Output the (x, y) coordinate of the center of the cell containing the given text.  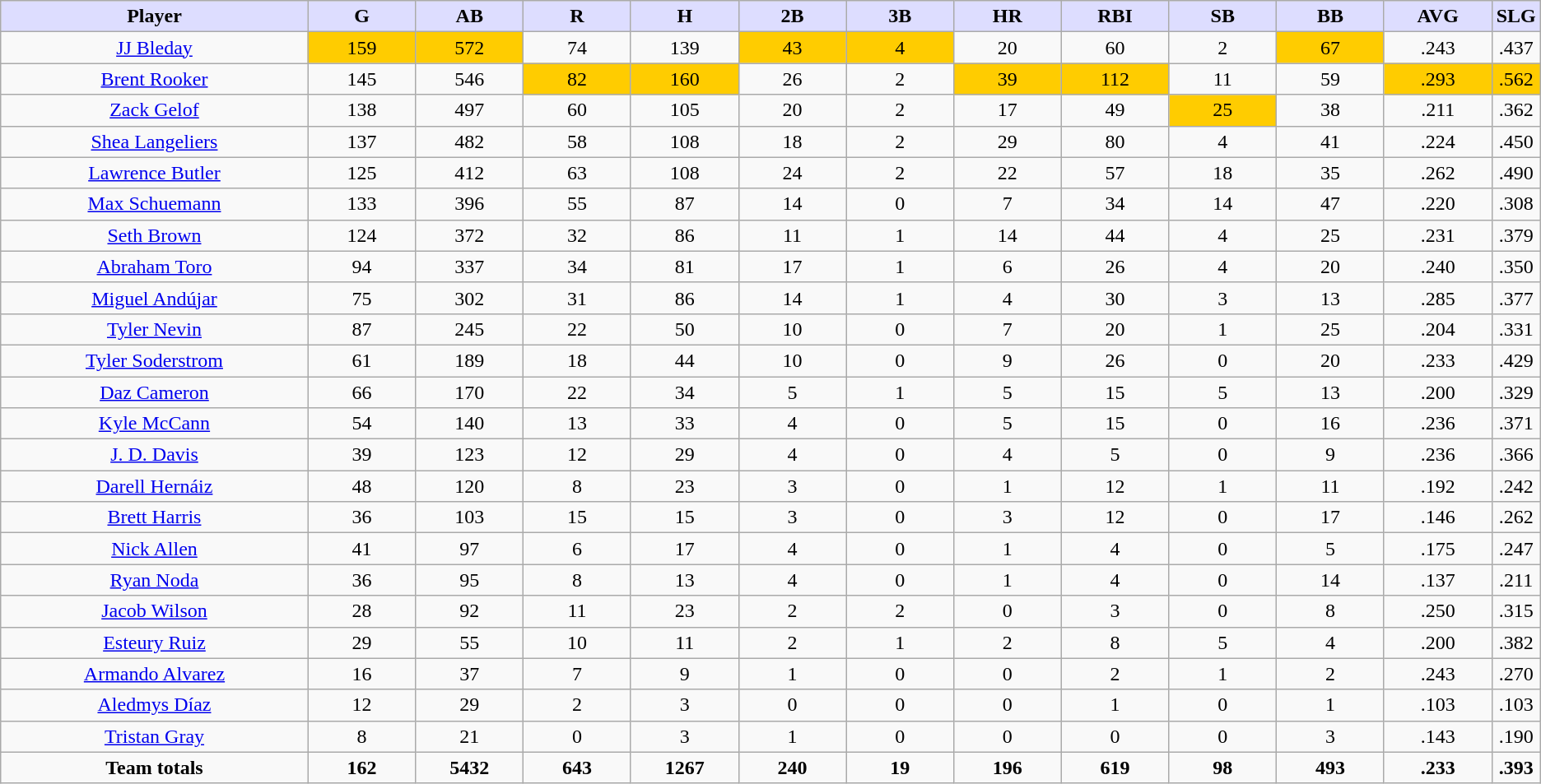
137 (362, 141)
.224 (1437, 141)
BB (1330, 16)
21 (469, 736)
240 (792, 768)
.379 (1516, 235)
.242 (1516, 486)
.293 (1437, 79)
Nick Allen (155, 549)
138 (362, 110)
JJ Bleday (155, 48)
Player (155, 16)
.270 (1516, 674)
.190 (1516, 736)
54 (362, 424)
Ryan Noda (155, 580)
.382 (1516, 643)
67 (1330, 48)
189 (469, 360)
RBI (1115, 16)
.192 (1437, 486)
G (362, 16)
Tyler Soderstrom (155, 360)
97 (469, 549)
.137 (1437, 580)
482 (469, 141)
.240 (1437, 267)
170 (469, 392)
75 (362, 298)
50 (685, 329)
412 (469, 173)
.437 (1516, 48)
31 (578, 298)
49 (1115, 110)
643 (578, 768)
.231 (1437, 235)
Brett Harris (155, 517)
159 (362, 48)
63 (578, 173)
30 (1115, 298)
35 (1330, 173)
94 (362, 267)
Kyle McCann (155, 424)
.450 (1516, 141)
.350 (1516, 267)
372 (469, 235)
37 (469, 674)
Aledmys Díaz (155, 705)
92 (469, 611)
196 (1008, 768)
81 (685, 267)
95 (469, 580)
.371 (1516, 424)
.175 (1437, 549)
.315 (1516, 611)
Zack Gelof (155, 110)
59 (1330, 79)
120 (469, 486)
32 (578, 235)
.331 (1516, 329)
43 (792, 48)
Abraham Toro (155, 267)
J. D. Davis (155, 455)
58 (578, 141)
.146 (1437, 517)
19 (901, 768)
.143 (1437, 736)
497 (469, 110)
125 (362, 173)
493 (1330, 768)
123 (469, 455)
Armando Alvarez (155, 674)
.393 (1516, 768)
396 (469, 204)
.490 (1516, 173)
245 (469, 329)
24 (792, 173)
Darell Hernáiz (155, 486)
124 (362, 235)
Tristan Gray (155, 736)
82 (578, 79)
103 (469, 517)
.429 (1516, 360)
HR (1008, 16)
337 (469, 267)
.285 (1437, 298)
302 (469, 298)
SB (1223, 16)
Team totals (155, 768)
.562 (1516, 79)
AVG (1437, 16)
48 (362, 486)
74 (578, 48)
162 (362, 768)
H (685, 16)
Max Schuemann (155, 204)
145 (362, 79)
619 (1115, 768)
R (578, 16)
.362 (1516, 110)
Esteury Ruiz (155, 643)
.308 (1516, 204)
.247 (1516, 549)
47 (1330, 204)
5432 (469, 768)
112 (1115, 79)
SLG (1516, 16)
80 (1115, 141)
Miguel Andújar (155, 298)
Brent Rooker (155, 79)
Daz Cameron (155, 392)
.329 (1516, 392)
.366 (1516, 455)
28 (362, 611)
Shea Langeliers (155, 141)
.204 (1437, 329)
Lawrence Butler (155, 173)
.377 (1516, 298)
133 (362, 204)
.250 (1437, 611)
Jacob Wilson (155, 611)
1267 (685, 768)
2B (792, 16)
Seth Brown (155, 235)
57 (1115, 173)
66 (362, 392)
AB (469, 16)
33 (685, 424)
61 (362, 360)
105 (685, 110)
139 (685, 48)
.220 (1437, 204)
Tyler Nevin (155, 329)
572 (469, 48)
140 (469, 424)
98 (1223, 768)
546 (469, 79)
38 (1330, 110)
3B (901, 16)
160 (685, 79)
